Return [x, y] of the center of cell containing provided text 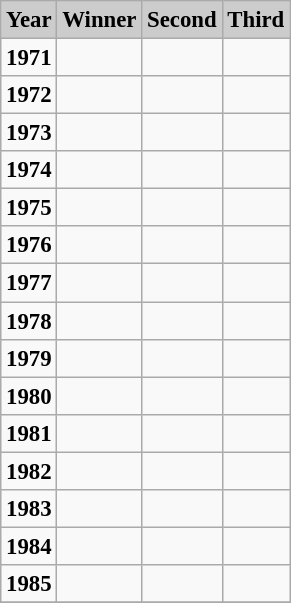
1982 [29, 471]
1978 [29, 321]
1971 [29, 58]
1974 [29, 170]
1981 [29, 433]
1972 [29, 95]
1985 [29, 584]
1973 [29, 133]
1975 [29, 208]
1983 [29, 509]
Second [182, 20]
Third [256, 20]
Year [29, 20]
1977 [29, 283]
1984 [29, 546]
1979 [29, 358]
1976 [29, 245]
Winner [100, 20]
1980 [29, 396]
